Scan for the cell matching the given text and deliver its [X, Y] coordinate at center. 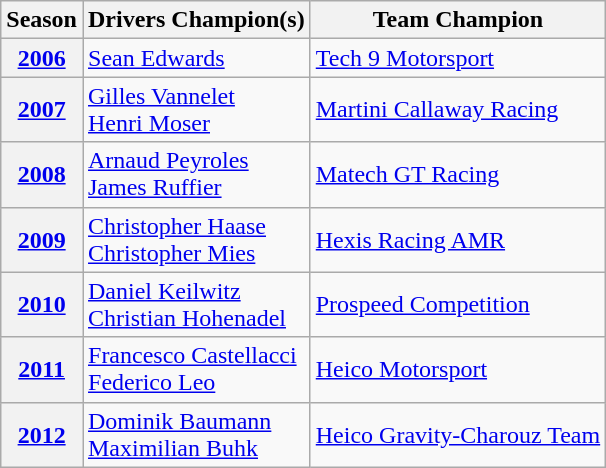
Heico Motorsport [458, 370]
2012 [42, 434]
2010 [42, 304]
Gilles Vannelet Henri Moser [196, 110]
Heico Gravity-Charouz Team [458, 434]
Team Champion [458, 20]
Martini Callaway Racing [458, 110]
Hexis Racing AMR [458, 240]
Dominik Baumann Maximilian Buhk [196, 434]
Arnaud Peyroles James Ruffier [196, 174]
2006 [42, 58]
Tech 9 Motorsport [458, 58]
2009 [42, 240]
2011 [42, 370]
Drivers Champion(s) [196, 20]
Daniel Keilwitz Christian Hohenadel [196, 304]
Prospeed Competition [458, 304]
Christopher Haase Christopher Mies [196, 240]
Sean Edwards [196, 58]
2007 [42, 110]
Season [42, 20]
Francesco Castellacci Federico Leo [196, 370]
2008 [42, 174]
Matech GT Racing [458, 174]
